Determine the [x, y] coordinate at the center of the cell enclosing the given text.  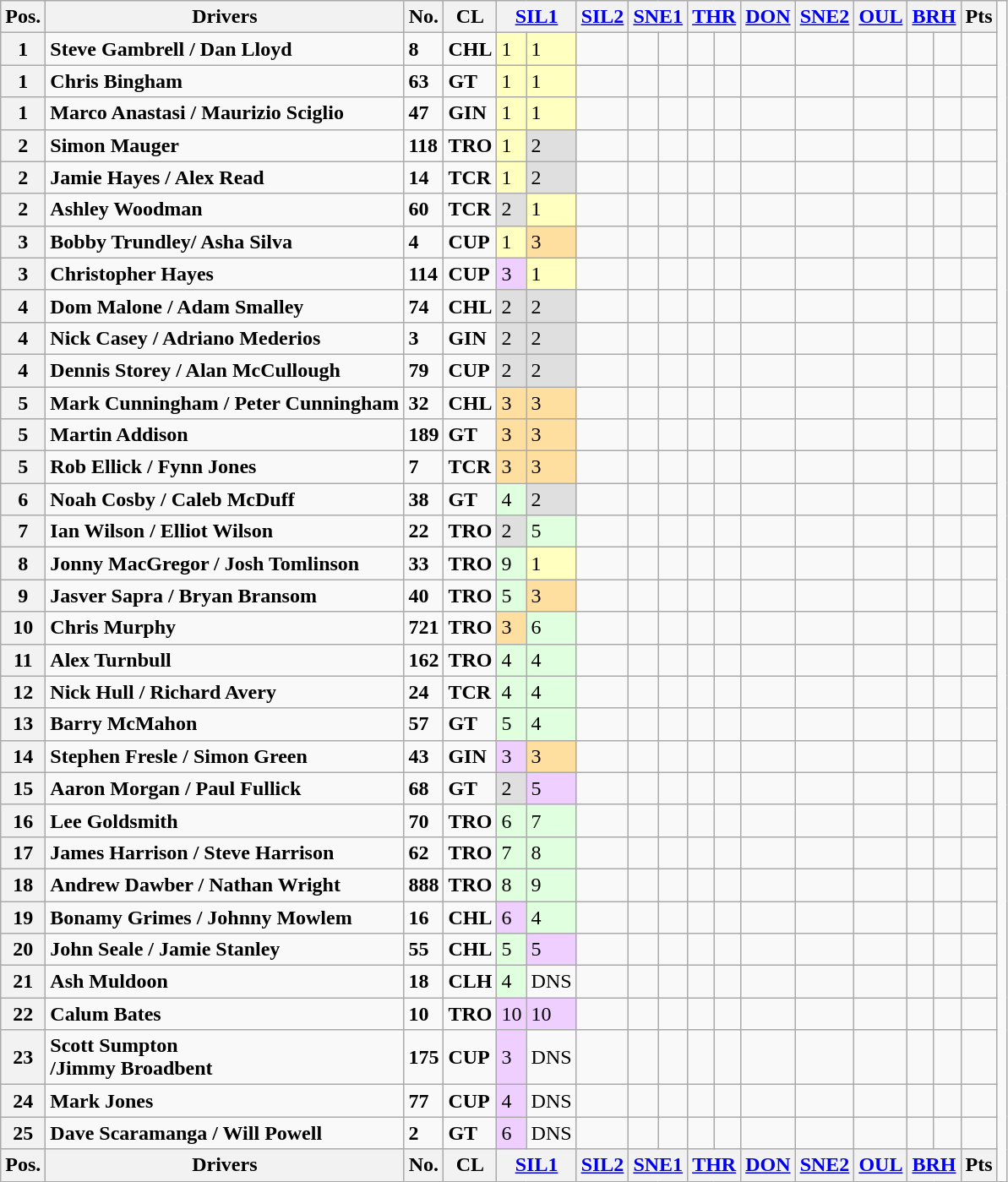
63 [424, 81]
Chris Bingham [225, 81]
17 [24, 852]
13 [24, 724]
12 [24, 692]
Simon Mauger [225, 145]
79 [424, 370]
Nick Casey / Adriano Mederios [225, 338]
CLH [470, 982]
James Harrison / Steve Harrison [225, 852]
Rob Ellick / Fynn Jones [225, 467]
Aaron Morgan / Paul Fullick [225, 788]
11 [24, 660]
57 [424, 724]
Calum Bates [225, 1014]
Bobby Trundley/ Asha Silva [225, 242]
Scott Sumpton/Jimmy Broadbent [225, 1058]
175 [424, 1058]
62 [424, 852]
Andrew Dawber / Nathan Wright [225, 885]
74 [424, 306]
Alex Turnbull [225, 660]
Dennis Storey / Alan McCullough [225, 370]
Nick Hull / Richard Avery [225, 692]
189 [424, 435]
162 [424, 660]
47 [424, 113]
68 [424, 788]
John Seale / Jamie Stanley [225, 950]
32 [424, 403]
33 [424, 564]
21 [24, 982]
888 [424, 885]
Mark Cunningham / Peter Cunningham [225, 403]
23 [24, 1058]
Jonny MacGregor / Josh Tomlinson [225, 564]
70 [424, 820]
Dave Scaramanga / Will Powell [225, 1133]
Barry McMahon [225, 724]
Mark Jones [225, 1101]
77 [424, 1101]
60 [424, 210]
Ash Muldoon [225, 982]
Noah Cosby / Caleb McDuff [225, 499]
40 [424, 596]
Ashley Woodman [225, 210]
Martin Addison [225, 435]
Steve Gambrell / Dan Lloyd [225, 49]
25 [24, 1133]
Marco Anastasi / Maurizio Sciglio [225, 113]
118 [424, 145]
Christopher Hayes [225, 274]
Ian Wilson / Elliot Wilson [225, 531]
Bonamy Grimes / Johnny Mowlem [225, 917]
38 [424, 499]
Chris Murphy [225, 628]
Dom Malone / Adam Smalley [225, 306]
19 [24, 917]
114 [424, 274]
Lee Goldsmith [225, 820]
55 [424, 950]
15 [24, 788]
20 [24, 950]
721 [424, 628]
Jamie Hayes / Alex Read [225, 177]
Jasver Sapra / Bryan Bransom [225, 596]
43 [424, 756]
Stephen Fresle / Simon Green [225, 756]
